Find where the given text appears and provide that cell's center as [x, y] coordinate. 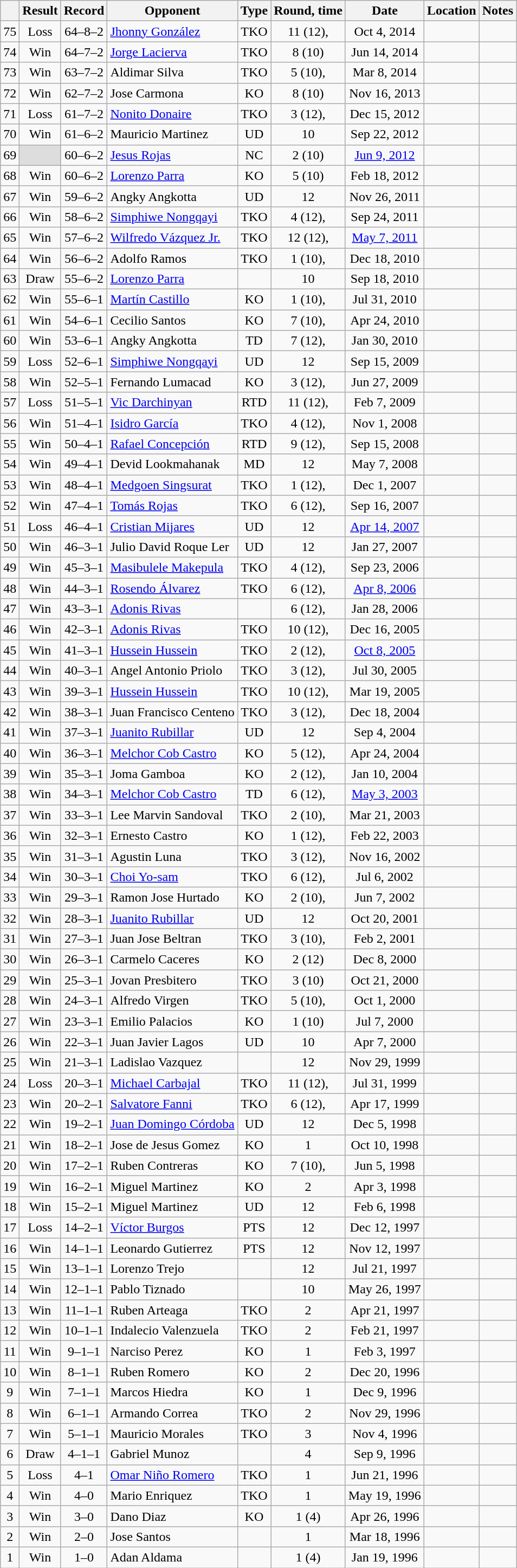
Aldimar Silva [172, 73]
Martín Castillo [172, 300]
Feb 2, 2001 [385, 939]
63 [10, 279]
35–3–1 [84, 774]
42 [10, 712]
Apr 24, 2004 [385, 753]
15 [10, 1269]
8 [10, 1413]
41–3–1 [84, 650]
49 [10, 567]
64–8–2 [84, 31]
55–6–2 [84, 279]
May 19, 1996 [385, 1495]
Apr 7, 2000 [385, 1042]
Adan Aldama [172, 1557]
48–4–1 [84, 485]
May 26, 1997 [385, 1290]
Wilfredo Vázquez Jr. [172, 237]
Oct 21, 2000 [385, 980]
16–2–1 [84, 1186]
Jorge Lacierva [172, 52]
20–2–1 [84, 1104]
Feb 3, 1997 [385, 1351]
57 [10, 403]
7 (12), [308, 341]
Apr 3, 1998 [385, 1186]
Sep 9, 1996 [385, 1454]
70 [10, 134]
62 [10, 300]
34–3–1 [84, 794]
61 [10, 320]
Michael Carbajal [172, 1083]
Jhonny González [172, 31]
Sep 16, 2007 [385, 506]
46–3–1 [84, 547]
2–0 [84, 1537]
May 7, 2011 [385, 237]
9–1–1 [84, 1351]
71 [10, 114]
57–6–2 [84, 237]
4–1 [84, 1475]
30 [10, 960]
37 [10, 815]
2 (10) [308, 155]
Result [40, 11]
Feb 21, 1997 [385, 1331]
Nov 26, 2011 [385, 196]
6 [10, 1454]
51–5–1 [84, 403]
May 3, 2003 [385, 794]
38–3–1 [84, 712]
Dec 8, 2000 [385, 960]
3–0 [84, 1516]
1–0 [84, 1557]
Jan 30, 2010 [385, 341]
Nov 16, 2002 [385, 856]
26 [10, 1042]
16 [10, 1248]
Oct 1, 2000 [385, 1001]
Oct 8, 2005 [385, 650]
58–6–2 [84, 217]
28–3–1 [84, 918]
11–1–1 [84, 1310]
Jose Santos [172, 1537]
14 [10, 1290]
Sep 24, 2011 [385, 217]
63–7–2 [84, 73]
52–5–1 [84, 382]
Jun 9, 2012 [385, 155]
Mar 18, 1996 [385, 1537]
Jan 10, 2004 [385, 774]
46–4–1 [84, 526]
Date [385, 11]
50 [10, 547]
21 [10, 1145]
Jul 30, 2005 [385, 671]
Apr 8, 2006 [385, 588]
Ruben Arteaga [172, 1310]
59 [10, 361]
19 [10, 1186]
20–3–1 [84, 1083]
Jan 27, 2007 [385, 547]
Type [254, 11]
Juan Domingo Córdoba [172, 1124]
55–6–1 [84, 300]
Ruben Contreras [172, 1165]
47 [10, 609]
22–3–1 [84, 1042]
Pablo Tiznado [172, 1290]
56 [10, 423]
Jul 7, 2000 [385, 1021]
Rafael Concepción [172, 444]
19–2–1 [84, 1124]
Sep 15, 2009 [385, 361]
60 [10, 341]
4–1–1 [84, 1454]
Mauricio Martinez [172, 134]
Marcos Hiedra [172, 1392]
Dec 1, 2007 [385, 485]
43–3–1 [84, 609]
17–2–1 [84, 1165]
Nov 29, 1996 [385, 1413]
75 [10, 31]
Apr 14, 2007 [385, 526]
23 [10, 1104]
28 [10, 1001]
23–3–1 [84, 1021]
Indalecio Valenzuela [172, 1331]
69 [10, 155]
25 [10, 1062]
51–4–1 [84, 423]
53–6–1 [84, 341]
25–3–1 [84, 980]
Masibulele Makepula [172, 567]
Jul 6, 2002 [385, 877]
2 (12) [308, 960]
Choi Yo-sam [172, 877]
8–1–1 [84, 1372]
1 (10) [308, 1021]
12–1–1 [84, 1290]
MD [254, 464]
Jovan Presbitero [172, 980]
56–6–2 [84, 258]
Jul 31, 2010 [385, 300]
6–1–1 [84, 1413]
Location [451, 11]
Nov 29, 1999 [385, 1062]
34 [10, 877]
54 [10, 464]
27 [10, 1021]
Juan Francisco Centeno [172, 712]
Jun 27, 2009 [385, 382]
Devid Lookmahanak [172, 464]
Sep 22, 2012 [385, 134]
5 (12), [308, 753]
61–7–2 [84, 114]
62–7–2 [84, 93]
Carmelo Caceres [172, 960]
20 [10, 1165]
Dec 9, 1996 [385, 1392]
36–3–1 [84, 753]
42–3–1 [84, 630]
Jun 7, 2002 [385, 897]
Víctor Burgos [172, 1227]
Mauricio Morales [172, 1434]
Ladislao Vazquez [172, 1062]
Agustin Luna [172, 856]
Leonardo Gutierrez [172, 1248]
39–3–1 [84, 691]
Apr 17, 1999 [385, 1104]
Notes [497, 11]
Nov 12, 1997 [385, 1248]
59–6–2 [84, 196]
68 [10, 176]
Oct 4, 2014 [385, 31]
5 [10, 1475]
Vic Darchinyan [172, 403]
39 [10, 774]
Ramon Jose Hurtado [172, 897]
73 [10, 73]
32–3–1 [84, 835]
13–1–1 [84, 1269]
Apr 21, 1997 [385, 1310]
Joma Gamboa [172, 774]
44 [10, 671]
10–1–1 [84, 1331]
14–1–1 [84, 1248]
Jun 5, 1998 [385, 1165]
37–3–1 [84, 733]
22 [10, 1124]
48 [10, 588]
18 [10, 1207]
Gabriel Munoz [172, 1454]
Oct 20, 2001 [385, 918]
Emilio Palacios [172, 1021]
Alfredo Virgen [172, 1001]
35 [10, 856]
44–3–1 [84, 588]
36 [10, 835]
33 [10, 897]
Nonito Donaire [172, 114]
13 [10, 1310]
Cecilio Santos [172, 320]
72 [10, 93]
Juan Jose Beltran [172, 939]
Nov 16, 2013 [385, 93]
Dec 15, 2012 [385, 114]
32 [10, 918]
Lorenzo Trejo [172, 1269]
Sep 23, 2006 [385, 567]
Armando Correa [172, 1413]
17 [10, 1227]
31–3–1 [84, 856]
Apr 26, 1996 [385, 1516]
Salvatore Fanni [172, 1104]
55 [10, 444]
45–3–1 [84, 567]
18–2–1 [84, 1145]
Medgoen Singsurat [172, 485]
7–1–1 [84, 1392]
29–3–1 [84, 897]
33–3–1 [84, 815]
Jan 19, 1996 [385, 1557]
47–4–1 [84, 506]
Cristian Mijares [172, 526]
NC [254, 155]
Feb 22, 2003 [385, 835]
Sep 18, 2010 [385, 279]
67 [10, 196]
15–2–1 [84, 1207]
64–7–2 [84, 52]
3 (10) [308, 980]
9 [10, 1392]
Oct 10, 1998 [385, 1145]
Juan Javier Lagos [172, 1042]
Jul 31, 1999 [385, 1083]
38 [10, 794]
Nov 4, 1996 [385, 1434]
Jesus Rojas [172, 155]
Jose Carmona [172, 93]
58 [10, 382]
40–3–1 [84, 671]
51 [10, 526]
52–6–1 [84, 361]
30–3–1 [84, 877]
Dec 16, 2005 [385, 630]
Fernando Lumacad [172, 382]
64 [10, 258]
12 (12), [308, 237]
Opponent [172, 11]
9 (12), [308, 444]
Dano Diaz [172, 1516]
21–3–1 [84, 1062]
66 [10, 217]
Ruben Romero [172, 1372]
Feb 7, 2009 [385, 403]
Dec 20, 1996 [385, 1372]
3 (10), [308, 939]
Dec 18, 2010 [385, 258]
Sep 15, 2008 [385, 444]
29 [10, 980]
Rosendo Álvarez [172, 588]
31 [10, 939]
61–6–2 [84, 134]
Dec 5, 1998 [385, 1124]
45 [10, 650]
Omar Niño Romero [172, 1475]
24–3–1 [84, 1001]
Narciso Perez [172, 1351]
43 [10, 691]
24 [10, 1083]
7 [10, 1434]
65 [10, 237]
27–3–1 [84, 939]
Round, time [308, 11]
Mar 8, 2014 [385, 73]
41 [10, 733]
Nov 1, 2008 [385, 423]
Dec 18, 2004 [385, 712]
Tomás Rojas [172, 506]
Mar 21, 2003 [385, 815]
11 [10, 1351]
40 [10, 753]
14–2–1 [84, 1227]
Lee Marvin Sandoval [172, 815]
Jan 28, 2006 [385, 609]
Feb 18, 2012 [385, 176]
26–3–1 [84, 960]
Sep 4, 2004 [385, 733]
Adolfo Ramos [172, 258]
5 (10) [308, 176]
Jul 21, 1997 [385, 1269]
Record [84, 11]
Apr 24, 2010 [385, 320]
Isidro García [172, 423]
Jun 14, 2014 [385, 52]
Dec 12, 1997 [385, 1227]
May 7, 2008 [385, 464]
50–4–1 [84, 444]
Feb 6, 1998 [385, 1207]
Ernesto Castro [172, 835]
Jun 21, 1996 [385, 1475]
4–0 [84, 1495]
49–4–1 [84, 464]
Angel Antonio Priolo [172, 671]
Jose de Jesus Gomez [172, 1145]
Mar 19, 2005 [385, 691]
5–1–1 [84, 1434]
54–6–1 [84, 320]
Mario Enriquez [172, 1495]
53 [10, 485]
52 [10, 506]
74 [10, 52]
46 [10, 630]
Julio David Roque Ler [172, 547]
